Pinpoint the cell where the given text exists, returning its (X, Y) midpoint coordinate. 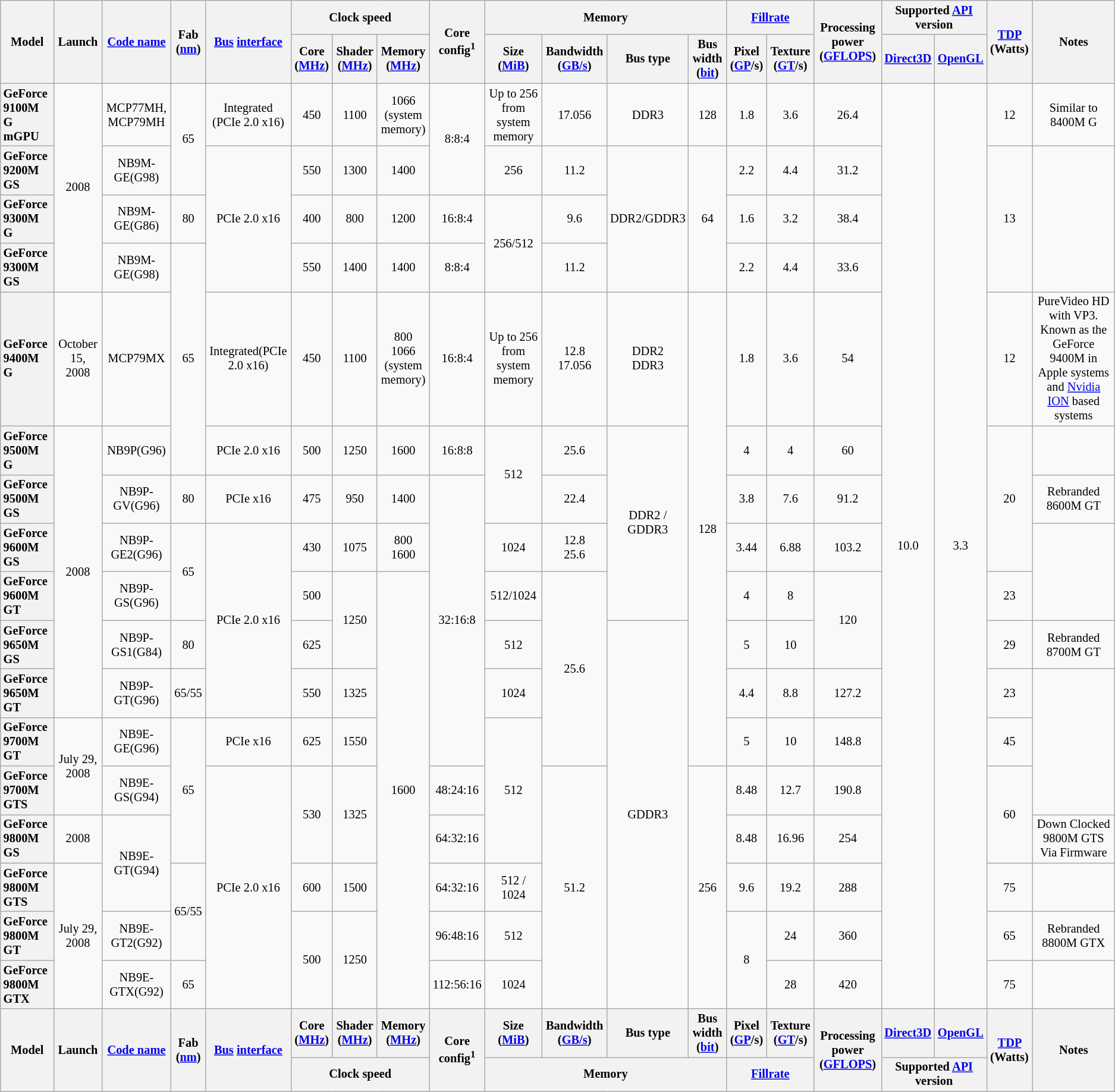
DDR2/GDDR3 (648, 219)
1.6 (747, 219)
3.8 (747, 499)
38.4 (848, 219)
Rebranded 8600M GT (1074, 499)
GeForce 9600M GS (27, 547)
33.6 (848, 268)
12.7 (790, 790)
DDR2 / GDDR3 (648, 523)
6.88 (790, 547)
GeForce 9300M GS (27, 268)
254 (848, 839)
12.825.6 (574, 547)
GeForce 9100M G mGPU (27, 115)
16:8:8 (457, 450)
NB9E-GE(G96) (136, 742)
91.2 (848, 499)
Down Clocked 9800M GTS Via Firmware (1074, 839)
DDR2DDR3 (648, 359)
7.6 (790, 499)
Integrated(PCIe 2.0 x16) (249, 359)
GeForce 9300M G (27, 219)
120 (848, 620)
475 (312, 499)
45 (1010, 742)
1550 (354, 742)
400 (312, 219)
8001600 (403, 547)
13 (1010, 219)
288 (848, 887)
800 (354, 219)
NB9M-GE(G86) (136, 219)
GDDR3 (648, 815)
Rebranded 8800M GTX (1074, 936)
Rebranded 8700M GT (1074, 645)
26.4 (848, 115)
103.2 (848, 547)
430 (312, 547)
112:56:16 (457, 984)
GeForce 9800M GT (27, 936)
950 (354, 499)
360 (848, 936)
190.8 (848, 790)
NB9P-GS(G96) (136, 596)
22.4 (574, 499)
3.3 (961, 546)
NB9P-GT(G96) (136, 693)
512/1024 (513, 596)
PureVideo HD with VP3. Known as the GeForce 9400M in Apple systems and Nvidia ION based systems (1074, 359)
GeForce 9650M GT (27, 693)
GeForce 9600M GT (27, 596)
28 (790, 984)
1300 (354, 170)
3.44 (747, 547)
29 (1010, 645)
GeForce 9800M GTX (27, 984)
16.96 (790, 839)
GeForce 9200M GS (27, 170)
256/512 (513, 243)
NB9P-GS1(G84) (136, 645)
NB9E-GS(G94) (136, 790)
NB9E-GT2(G92) (136, 936)
54 (848, 359)
420 (848, 984)
GeForce 9700M GTS (27, 790)
31.2 (848, 170)
October 15, 2008 (78, 359)
96:48:16 (457, 936)
GeForce 9800M GTS (27, 887)
NB9P(G96) (136, 450)
NB9E-GT(G94) (136, 862)
NB9E-GTX(G92) (136, 984)
GeForce 9650M GS (27, 645)
12.817.056 (574, 359)
8.8 (790, 693)
600 (312, 887)
1075 (354, 547)
GeForce 9800M GS (27, 839)
1066(system memory) (403, 115)
20 (1010, 498)
GeForce 9500M G (27, 450)
GeForce 9400M G (27, 359)
1500 (354, 887)
127.2 (848, 693)
MCP77MH, MCP79MH (136, 115)
GeForce 9500M GS (27, 499)
24 (790, 936)
Integrated (PCIe 2.0 x16) (249, 115)
51.2 (574, 887)
64 (708, 219)
32:16:8 (457, 620)
8001066(system memory) (403, 359)
148.8 (848, 742)
48:24:16 (457, 790)
MCP79MX (136, 359)
19.2 (790, 887)
GeForce 9700M GT (27, 742)
10.0 (907, 546)
DDR3 (648, 115)
17.056 (574, 115)
NB9P-GE2(G96) (136, 547)
530 (312, 815)
Similar to 8400M G (1074, 115)
NB9P-GV(G96) (136, 499)
512 / 1024 (513, 887)
3.2 (790, 219)
1200 (403, 219)
